Return (X, Y) of the center of cell containing provided text 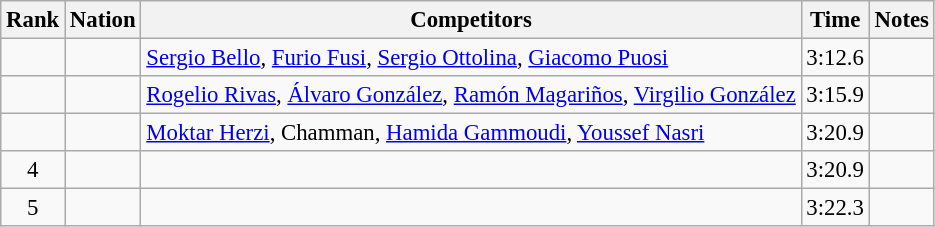
Time (835, 20)
4 (33, 170)
Competitors (471, 20)
3:12.6 (835, 58)
Sergio Bello, Furio Fusi, Sergio Ottolina, Giacomo Puosi (471, 58)
Rogelio Rivas, Álvaro González, Ramón Magariños, Virgilio González (471, 95)
Moktar Herzi, Chamman, Hamida Gammoudi, Youssef Nasri (471, 133)
3:15.9 (835, 95)
5 (33, 208)
Notes (902, 20)
Rank (33, 20)
Nation (103, 20)
3:22.3 (835, 208)
